Find where the given text appears and provide that cell's center as (X, Y) coordinate. 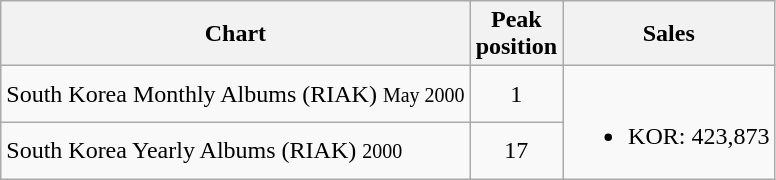
South Korea Yearly Albums (RIAK) 2000 (236, 150)
17 (516, 150)
Chart (236, 34)
South Korea Monthly Albums (RIAK) May 2000 (236, 94)
1 (516, 94)
Sales (669, 34)
Peakposition (516, 34)
KOR: 423,873 (669, 122)
